From the cell containing the given text, extract its center point as (x, y) coordinate. 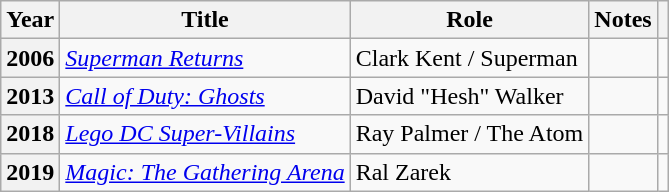
Lego DC Super-Villains (205, 134)
Magic: The Gathering Arena (205, 172)
Year (30, 20)
Role (470, 20)
Title (205, 20)
Clark Kent / Superman (470, 58)
2006 (30, 58)
David "Hesh" Walker (470, 96)
Ral Zarek (470, 172)
2013 (30, 96)
Notes (623, 20)
2019 (30, 172)
2018 (30, 134)
Ray Palmer / The Atom (470, 134)
Call of Duty: Ghosts (205, 96)
Superman Returns (205, 58)
